Identify which cell holds the provided text, then report its (X, Y) central coordinate. 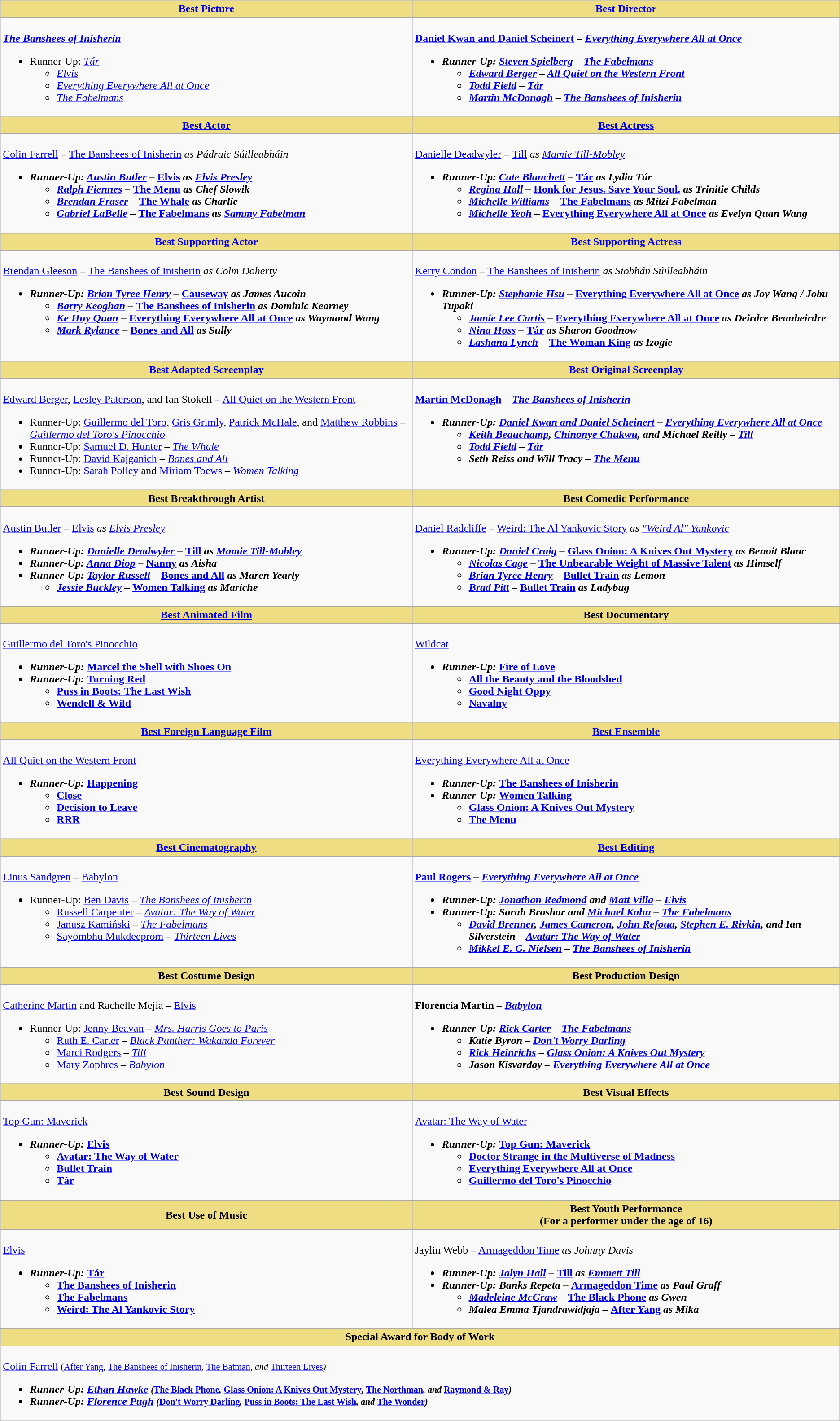
Best Documentary (626, 615)
ElvisRunner-Up: TárThe Banshees of InisherinThe FabelmansWeird: The Al Yankovic Story (206, 1279)
Best Comedic Performance (626, 498)
All Quiet on the Western FrontRunner-Up: HappeningCloseDecision to LeaveRRR (206, 789)
Top Gun: MaverickRunner-Up: ElvisAvatar: The Way of WaterBullet TrainTár (206, 1150)
Best Foreign Language Film (206, 731)
Best Animated Film (206, 615)
Best Supporting Actress (626, 242)
Best Actress (626, 125)
Best Actor (206, 125)
Best Original Screenplay (626, 370)
Everything Everywhere All at OnceRunner-Up: The Banshees of InisherinRunner-Up: Women TalkingGlass Onion: A Knives Out MysteryThe Menu (626, 789)
Best Costume Design (206, 976)
Best Picture (206, 9)
Best Production Design (626, 976)
Best Editing (626, 848)
Best Use of Music (206, 1215)
Guillermo del Toro's PinocchioRunner-Up: Marcel the Shell with Shoes OnRunner-Up: Turning RedPuss in Boots: The Last WishWendell & Wild (206, 673)
Best Supporting Actor (206, 242)
Best Visual Effects (626, 1092)
WildcatRunner-Up: Fire of LoveAll the Beauty and the BloodshedGood Night OppyNavalny (626, 673)
Best Ensemble (626, 731)
Special Award for Body of Work (420, 1337)
The Banshees of InisherinRunner-Up: TárElvisEverything Everywhere All at OnceThe Fabelmans (206, 67)
Best Youth Performance(For a performer under the age of 16) (626, 1215)
Best Breakthrough Artist (206, 498)
Best Sound Design (206, 1092)
Best Cinematography (206, 848)
Best Director (626, 9)
Best Adapted Screenplay (206, 370)
